Capture the cell that displays the provided text and extract its [x, y] central coordinate. 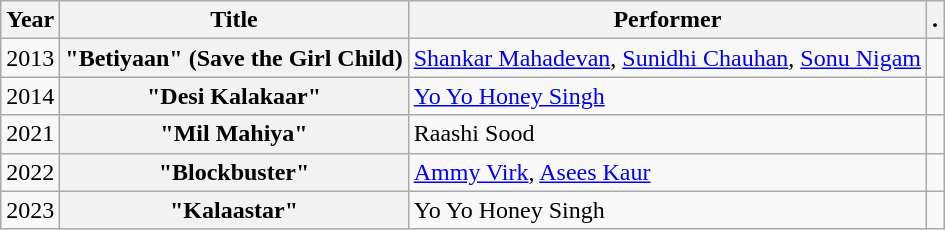
Raashi Sood [667, 134]
. [936, 20]
Title [234, 20]
2014 [30, 96]
"Kalaastar" [234, 210]
Ammy Virk, Asees Kaur [667, 172]
"Desi Kalakaar" [234, 96]
Shankar Mahadevan, Sunidhi Chauhan, Sonu Nigam [667, 58]
"Mil Mahiya" [234, 134]
Year [30, 20]
2022 [30, 172]
Performer [667, 20]
2021 [30, 134]
2013 [30, 58]
2023 [30, 210]
"Blockbuster" [234, 172]
"Betiyaan" (Save the Girl Child) [234, 58]
